Find where the given text appears and provide that cell's center as (x, y) coordinate. 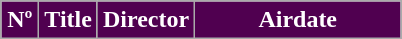
Nº (20, 20)
Director (146, 20)
Title (68, 20)
Airdate (298, 20)
